Detect which cell encompasses the target text, then output its (X, Y) center coordinate. 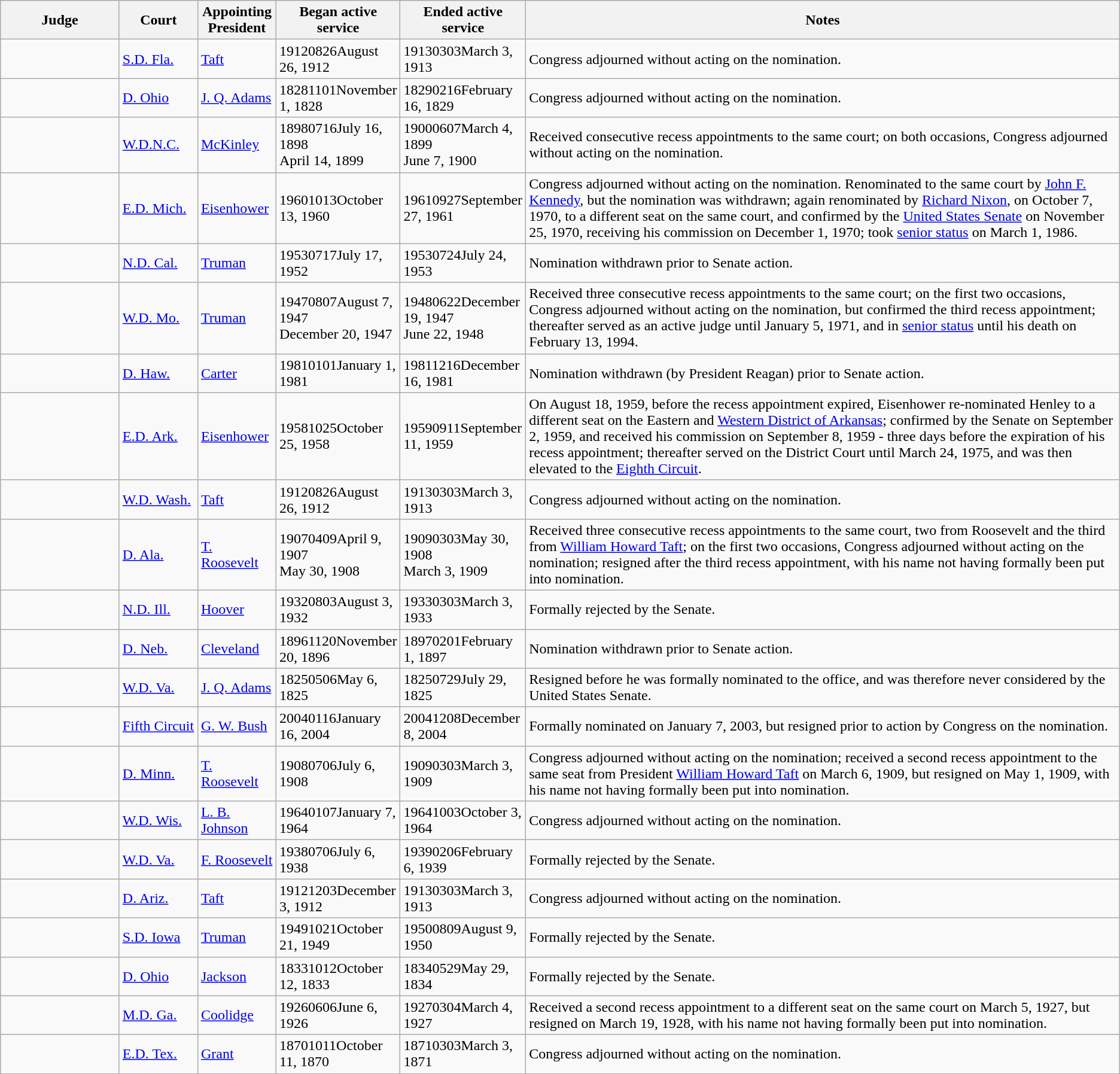
Notes (823, 20)
19080706July 6, 1908 (337, 774)
M.D. Ga. (158, 1015)
Fifth Circuit (158, 726)
D. Ala. (158, 554)
F. Roosevelt (237, 859)
18250506May 6, 1825 (337, 688)
19000607March 4, 1899June 7, 1900 (463, 145)
19641003October 3, 1964 (463, 821)
W.D. Wash. (158, 499)
18980716July 16, 1898April 14, 1899 (337, 145)
18331012October 12, 1833 (337, 976)
Hoover (237, 609)
19121203December 3, 1912 (337, 899)
19601013October 13, 1960 (337, 208)
19090303March 3, 1909 (463, 774)
19610927September 27, 1961 (463, 208)
Ended activeservice (463, 20)
Resigned before he was formally nominated to the office, and was therefore never considered by the United States Senate. (823, 688)
18710303March 3, 1871 (463, 1054)
Began activeservice (337, 20)
19480622December 19, 1947June 22, 1948 (463, 318)
19270304March 4, 1927 (463, 1015)
D. Minn. (158, 774)
19260606June 6, 1926 (337, 1015)
E.D. Mich. (158, 208)
D. Neb. (158, 649)
Coolidge (237, 1015)
E.D. Tex. (158, 1054)
L. B. Johnson (237, 821)
Received consecutive recess appointments to the same court; on both occasions, Congress adjourned without acting on the nomination. (823, 145)
18281101November 1, 1828 (337, 98)
Carter (237, 373)
19640107January 7, 1964 (337, 821)
G. W. Bush (237, 726)
Court (158, 20)
19390206February 6, 1939 (463, 859)
S.D. Fla. (158, 59)
19320803August 3, 1932 (337, 609)
18961120November 20, 1896 (337, 649)
Jackson (237, 976)
19810101January 1, 1981 (337, 373)
N.D. Ill. (158, 609)
McKinley (237, 145)
19090303May 30, 1908March 3, 1909 (463, 554)
W.D.N.C. (158, 145)
19500809August 9, 1950 (463, 937)
Nomination withdrawn (by President Reagan) prior to Senate action. (823, 373)
19530717July 17, 1952 (337, 263)
N.D. Cal. (158, 263)
S.D. Iowa (158, 937)
18290216February 16, 1829 (463, 98)
19380706July 6, 1938 (337, 859)
18701011October 11, 1870 (337, 1054)
18970201February 1, 1897 (463, 649)
W.D. Mo. (158, 318)
20041208December 8, 2004 (463, 726)
E.D. Ark. (158, 436)
19070409April 9, 1907May 30, 1908 (337, 554)
Judge (60, 20)
D. Haw. (158, 373)
D. Ariz. (158, 899)
19530724July 24, 1953 (463, 263)
W.D. Wis. (158, 821)
19590911September 11, 1959 (463, 436)
19491021October 21, 1949 (337, 937)
Grant (237, 1054)
19811216December 16, 1981 (463, 373)
19470807August 7, 1947December 20, 1947 (337, 318)
18250729July 29, 1825 (463, 688)
Formally nominated on January 7, 2003, but resigned prior to action by Congress on the nomination. (823, 726)
Cleveland (237, 649)
20040116January 16, 2004 (337, 726)
19330303March 3, 1933 (463, 609)
18340529May 29, 1834 (463, 976)
19581025October 25, 1958 (337, 436)
AppointingPresident (237, 20)
